Scan for the cell matching the given text and deliver its (x, y) coordinate at center. 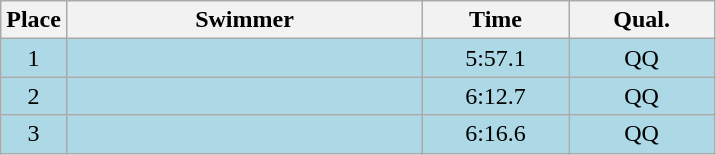
1 (34, 58)
2 (34, 96)
6:12.7 (496, 96)
Place (34, 20)
Time (496, 20)
5:57.1 (496, 58)
6:16.6 (496, 134)
Swimmer (244, 20)
Qual. (642, 20)
3 (34, 134)
